Search for the cell housing the specified text and yield its [x, y] center coordinate. 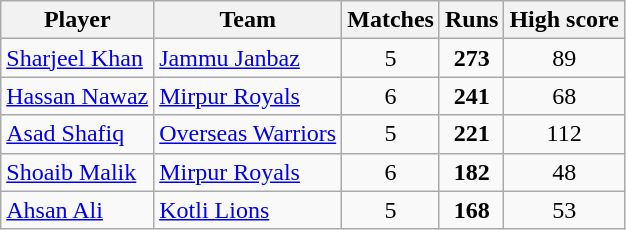
182 [471, 172]
Player [78, 20]
Shoaib Malik [78, 172]
Runs [471, 20]
112 [564, 134]
68 [564, 96]
168 [471, 210]
89 [564, 58]
Team [248, 20]
221 [471, 134]
48 [564, 172]
Kotli Lions [248, 210]
Jammu Janbaz [248, 58]
Asad Shafiq [78, 134]
Sharjeel Khan [78, 58]
Overseas Warriors [248, 134]
Matches [391, 20]
53 [564, 210]
Hassan Nawaz [78, 96]
241 [471, 96]
Ahsan Ali [78, 210]
273 [471, 58]
High score [564, 20]
